Return the (X, Y) coordinate for the center point of the cell that contains the specified text.  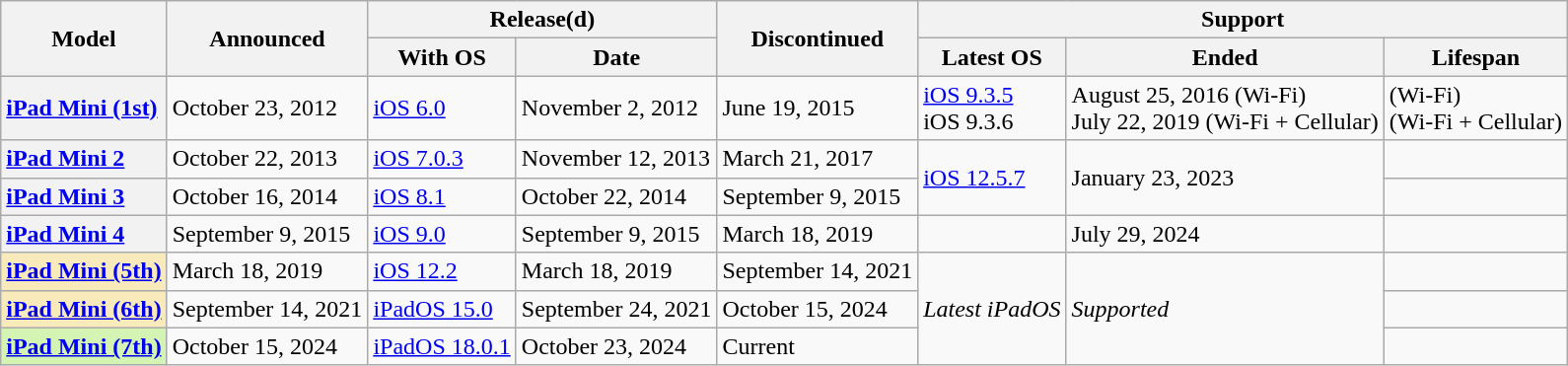
iPad Mini (1st) (84, 109)
iPad Mini (5th) (84, 271)
iPad Mini 4 (84, 234)
Latest OS (992, 57)
iPad Mini (7th) (84, 346)
Model (84, 38)
iOS 12.2 (442, 271)
September 24, 2021 (616, 309)
iOS 7.0.3 (442, 159)
October 23, 2024 (616, 346)
November 2, 2012 (616, 109)
iOS 6.0 (442, 109)
October 16, 2014 (267, 196)
iPadOS 18.0.1 (442, 346)
iPadOS 15.0 (442, 309)
(Wi-Fi) (Wi-Fi + Cellular) (1475, 109)
Ended (1225, 57)
iOS 9.0 (442, 234)
Supported (1225, 309)
iPad Mini (6th) (84, 309)
March 21, 2017 (818, 159)
November 12, 2013 (616, 159)
Date (616, 57)
October 22, 2014 (616, 196)
Support (1243, 20)
October 22, 2013 (267, 159)
Latest iPadOS (992, 309)
Discontinued (818, 38)
iPad Mini 3 (84, 196)
June 19, 2015 (818, 109)
Lifespan (1475, 57)
iOS 8.1 (442, 196)
With OS (442, 57)
Current (818, 346)
October 23, 2012 (267, 109)
iOS 9.3.5iOS 9.3.6 (992, 109)
July 29, 2024 (1225, 234)
August 25, 2016 (Wi-Fi)July 22, 2019 (Wi-Fi + Cellular) (1225, 109)
Announced (267, 38)
January 23, 2023 (1225, 178)
iPad Mini 2 (84, 159)
iOS 12.5.7 (992, 178)
Release(d) (542, 20)
